For the text-containing cell, return its midpoint in (X, Y) coordinate format. 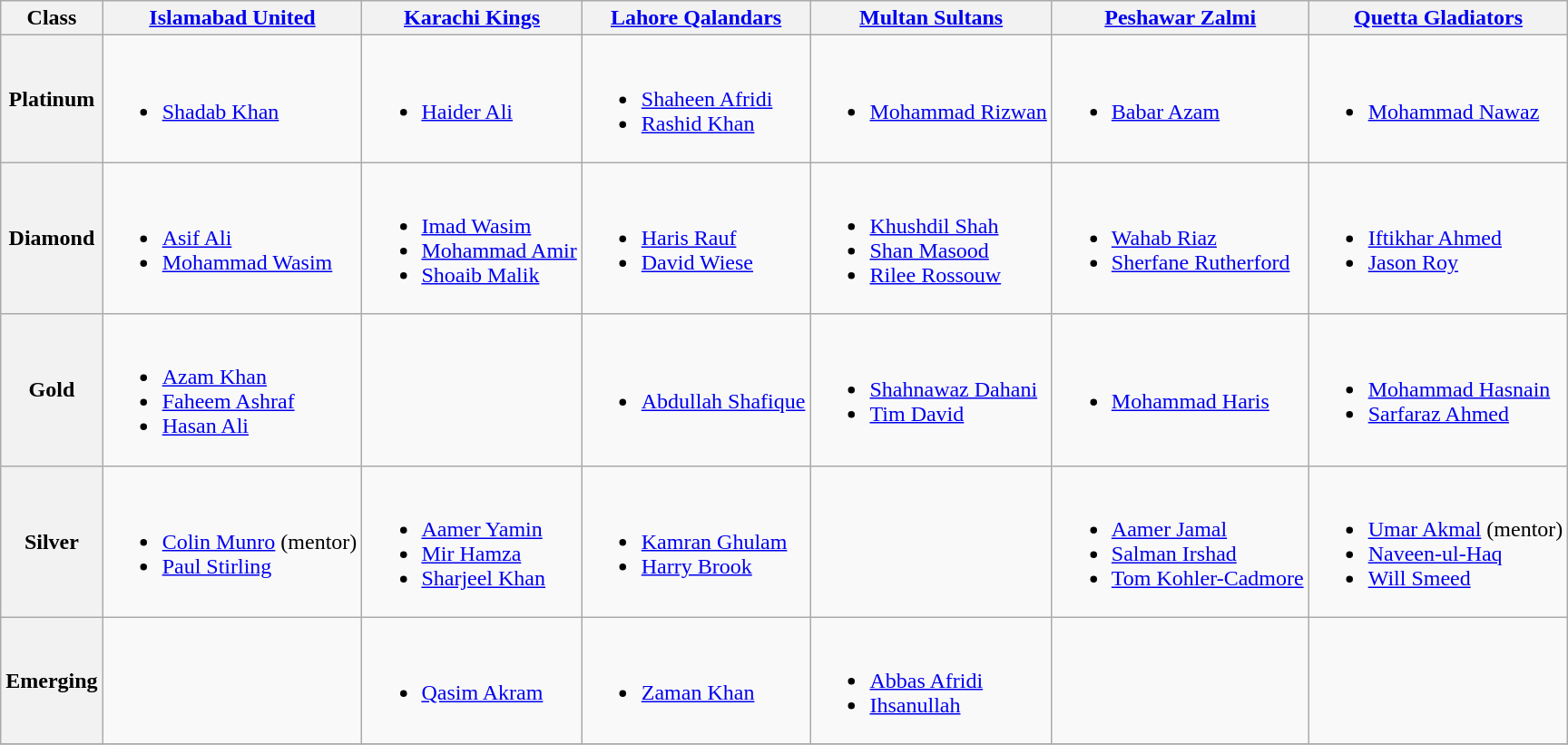
Aamer YaminMir HamzaSharjeel Khan (472, 541)
Emerging (52, 681)
Aamer JamalSalman IrshadTom Kohler-Cadmore (1180, 541)
Shadab Khan (232, 99)
Qasim Akram (472, 681)
Islamabad United (232, 18)
Kamran GhulamHarry Brook (696, 541)
Mohammad Haris (1180, 390)
Colin Munro (mentor)Paul Stirling (232, 541)
Wahab RiazSherfane Rutherford (1180, 238)
Khushdil ShahShan MasoodRilee Rossouw (931, 238)
Diamond (52, 238)
Quetta Gladiators (1438, 18)
Mohammad Rizwan (931, 99)
Silver (52, 541)
Imad WasimMohammad AmirShoaib Malik (472, 238)
Mohammad Nawaz (1438, 99)
Class (52, 18)
Asif AliMohammad Wasim (232, 238)
Iftikhar AhmedJason Roy (1438, 238)
Zaman Khan (696, 681)
Platinum (52, 99)
Multan Sultans (931, 18)
Shahnawaz DahaniTim David (931, 390)
Haris RaufDavid Wiese (696, 238)
Gold (52, 390)
Abdullah Shafique (696, 390)
Abbas AfridiIhsanullah (931, 681)
Haider Ali (472, 99)
Azam KhanFaheem AshrafHasan Ali (232, 390)
Babar Azam (1180, 99)
Karachi Kings (472, 18)
Shaheen AfridiRashid Khan (696, 99)
Mohammad HasnainSarfaraz Ahmed (1438, 390)
Umar Akmal (mentor)Naveen-ul-HaqWill Smeed (1438, 541)
Peshawar Zalmi (1180, 18)
Lahore Qalandars (696, 18)
